For the text-containing cell, return its midpoint in (X, Y) coordinate format. 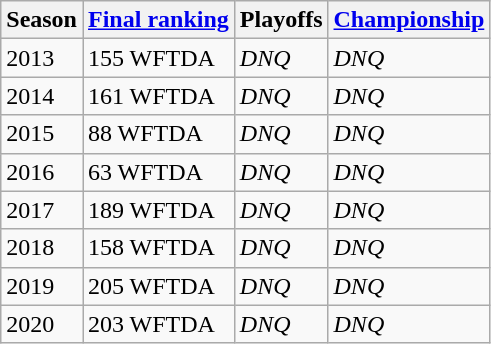
205 WFTDA (158, 286)
88 WFTDA (158, 134)
Championship (409, 20)
Season (42, 20)
Final ranking (158, 20)
2019 (42, 286)
203 WFTDA (158, 324)
Playoffs (281, 20)
63 WFTDA (158, 172)
158 WFTDA (158, 248)
2013 (42, 58)
2015 (42, 134)
2017 (42, 210)
189 WFTDA (158, 210)
161 WFTDA (158, 96)
155 WFTDA (158, 58)
2018 (42, 248)
2016 (42, 172)
2014 (42, 96)
2020 (42, 324)
